Return [X, Y] of the center of cell containing provided text 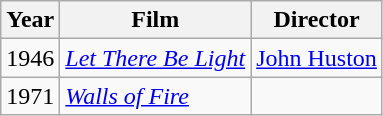
Film [156, 20]
1971 [30, 96]
John Huston [317, 58]
Year [30, 20]
Director [317, 20]
1946 [30, 58]
Let There Be Light [156, 58]
Walls of Fire [156, 96]
